Search for the cell housing the specified text and yield its [x, y] center coordinate. 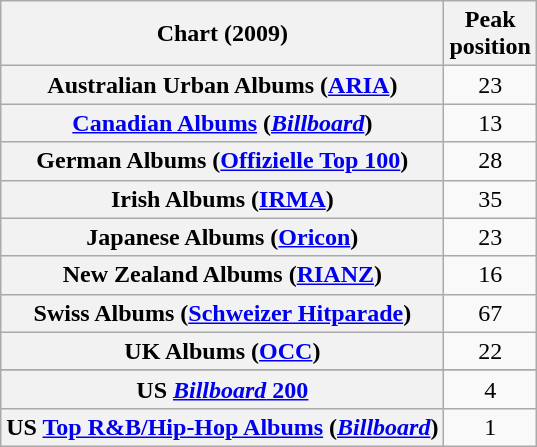
35 [490, 199]
1 [490, 427]
22 [490, 351]
Swiss Albums (Schweizer Hitparade) [222, 313]
German Albums (Offizielle Top 100) [222, 161]
New Zealand Albums (RIANZ) [222, 275]
Chart (2009) [222, 34]
Japanese Albums (Oricon) [222, 237]
13 [490, 123]
Irish Albums (IRMA) [222, 199]
4 [490, 389]
28 [490, 161]
67 [490, 313]
US Billboard 200 [222, 389]
UK Albums (OCC) [222, 351]
Peakposition [490, 34]
Australian Urban Albums (ARIA) [222, 85]
16 [490, 275]
US Top R&B/Hip-Hop Albums (Billboard) [222, 427]
Canadian Albums (Billboard) [222, 123]
